From the cell containing the given text, extract its center point as (X, Y) coordinate. 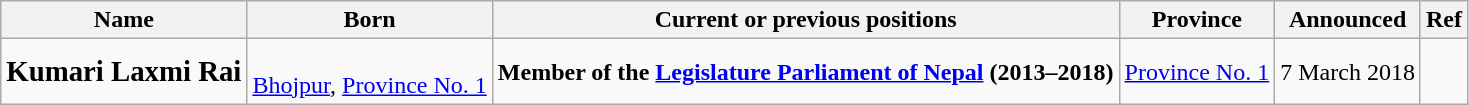
7 March 2018 (1348, 72)
Name (124, 20)
Province (1197, 20)
Bhojpur, Province No. 1 (370, 72)
Born (370, 20)
Member of the Legislature Parliament of Nepal (2013–2018) (806, 72)
Kumari Laxmi Rai (124, 72)
Province No. 1 (1197, 72)
Announced (1348, 20)
Current or previous positions (806, 20)
Ref (1444, 20)
